Detect which cell encompasses the target text, then output its [x, y] center coordinate. 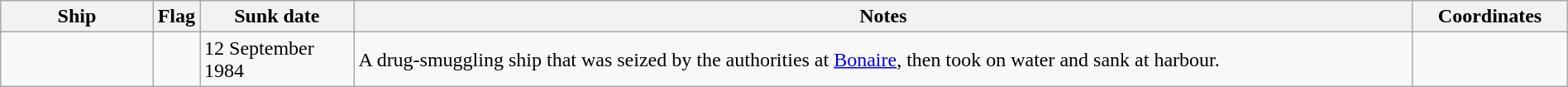
Sunk date [278, 17]
Coordinates [1490, 17]
A drug-smuggling ship that was seized by the authorities at Bonaire, then took on water and sank at harbour. [883, 60]
Notes [883, 17]
Flag [176, 17]
12 September 1984 [278, 60]
Ship [77, 17]
